Locate the cell with the specified text and output its (X, Y) center coordinate. 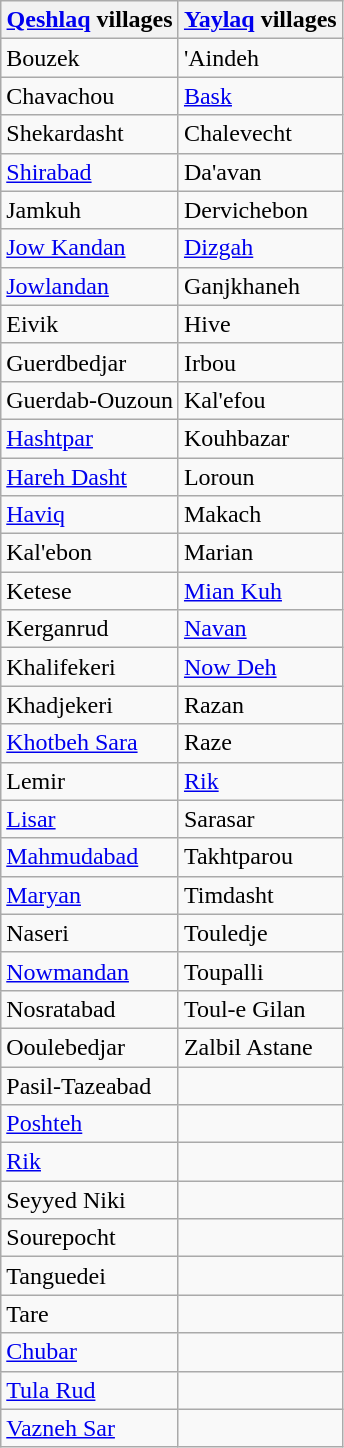
Maryan (90, 895)
Lemir (90, 781)
Pasil-Tazeabad (90, 1085)
Naseri (90, 933)
Tula Rud (90, 1390)
Bouzek (90, 58)
Irbou (260, 362)
Hashtpar (90, 438)
Chubar (90, 1352)
Kal'ebon (90, 553)
Makach (260, 515)
Vazneh Sar (90, 1428)
Poshteh (90, 1124)
Eivik (90, 324)
Kal'efou (260, 400)
Dervichebon (260, 210)
Toupalli (260, 971)
Tanguedei (90, 1276)
Raze (260, 743)
Ketese (90, 591)
Khotbeh Sara (90, 743)
Ooulebedjar (90, 1047)
Toul-e Gilan (260, 1009)
Shekardasht (90, 134)
Mian Kuh (260, 591)
Timdasht (260, 895)
Mahmudabad (90, 857)
Hareh Dasht (90, 477)
Shirabad (90, 172)
Marian (260, 553)
Lisar (90, 819)
Touledje (260, 933)
Sourepocht (90, 1238)
Nosratabad (90, 1009)
Hive (260, 324)
Sarasar (260, 819)
Khalifekeri (90, 667)
Bask (260, 96)
Guerdbedjar (90, 362)
'Aindeh (260, 58)
Takhtparou (260, 857)
Yaylaq villages (260, 20)
Chavachou (90, 96)
Da'avan (260, 172)
Kerganrud (90, 629)
Haviq (90, 515)
Dizgah (260, 248)
Guerdab-Ouzoun (90, 400)
Razan (260, 705)
Jow Kandan (90, 248)
Kouhbazar (260, 438)
Zalbil Astane (260, 1047)
Now Deh (260, 667)
Tare (90, 1314)
Qeshlaq villages (90, 20)
Khadjekeri (90, 705)
Loroun (260, 477)
Seyyed Niki (90, 1200)
Jamkuh (90, 210)
Ganjkhaneh (260, 286)
Jowlandan (90, 286)
Chalevecht (260, 134)
Nowmandan (90, 971)
Navan (260, 629)
